Pinpoint the cell where the given text exists, returning its (x, y) midpoint coordinate. 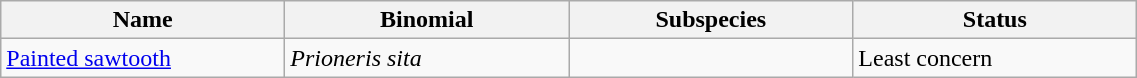
Subspecies (711, 20)
Status (995, 20)
Name (143, 20)
Prioneris sita (427, 58)
Binomial (427, 20)
Least concern (995, 58)
Painted sawtooth (143, 58)
